For the text-containing cell, return its midpoint in (x, y) coordinate format. 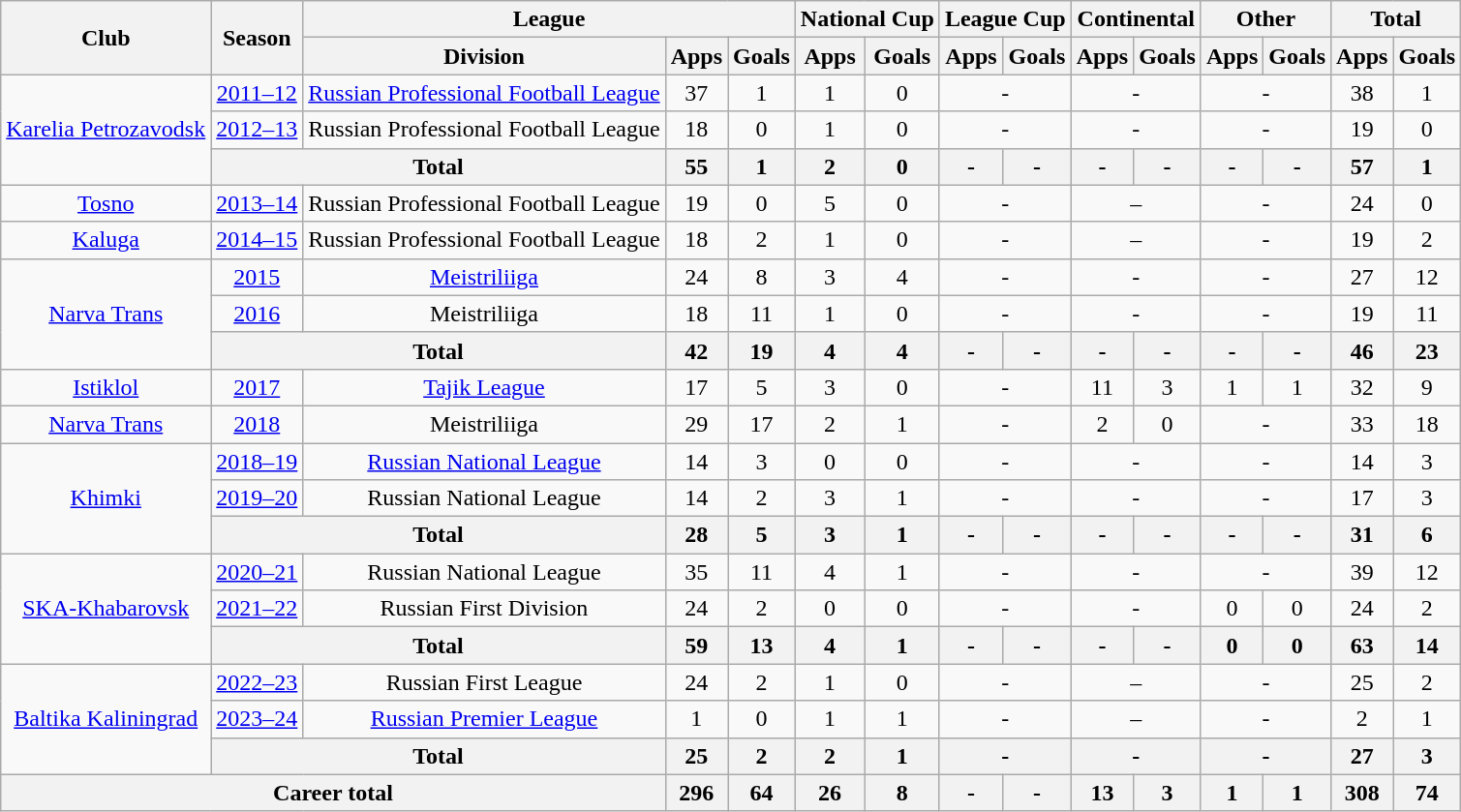
32 (1362, 387)
League Cup (1005, 19)
2021–22 (258, 609)
Continental (1136, 19)
308 (1362, 793)
Istiklol (107, 387)
Tosno (107, 203)
39 (1362, 572)
46 (1362, 350)
2014–15 (258, 240)
2018 (258, 424)
2023–24 (258, 719)
Baltika Kaliningrad (107, 719)
2020–21 (258, 572)
League (550, 19)
Division (484, 56)
Kaluga (107, 240)
2016 (258, 314)
2011–12 (258, 93)
Khimki (107, 498)
28 (696, 535)
29 (696, 424)
2013–14 (258, 203)
Career total (333, 793)
2019–20 (258, 498)
38 (1362, 93)
26 (830, 793)
23 (1427, 350)
Season (258, 38)
2015 (258, 277)
33 (1362, 424)
59 (696, 646)
2012–13 (258, 130)
42 (696, 350)
6 (1427, 535)
2022–23 (258, 682)
9 (1427, 387)
National Cup (867, 19)
Club (107, 38)
Tajik League (484, 387)
Russian First League (484, 682)
35 (696, 572)
2018–19 (258, 462)
Other (1265, 19)
2017 (258, 387)
31 (1362, 535)
63 (1362, 646)
SKA-Khabarovsk (107, 609)
296 (696, 793)
Russian First Division (484, 609)
55 (696, 166)
Karelia Petrozavodsk (107, 130)
64 (762, 793)
74 (1427, 793)
57 (1362, 166)
Russian Premier League (484, 719)
37 (696, 93)
